Identify which cell holds the provided text, then report its (x, y) central coordinate. 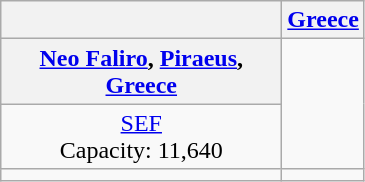
SEFCapacity: 11,640 (142, 136)
Greece (324, 20)
Neo Faliro, Piraeus, Greece (142, 72)
